Identify which cell holds the provided text, then report its [X, Y] central coordinate. 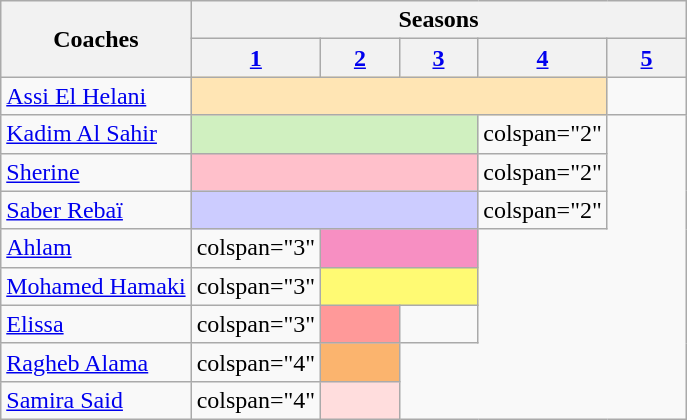
Assi El Helani [96, 96]
Mohamed Hamaki [96, 286]
Samira Said [96, 400]
3 [438, 58]
5 [646, 58]
1 [256, 58]
Elissa [96, 324]
4 [543, 58]
Seasons [438, 20]
2 [360, 58]
Coaches [96, 39]
Sherine [96, 172]
Ahlam [96, 248]
Saber Rebaï [96, 210]
Ragheb Alama [96, 362]
Kadim Al Sahir [96, 134]
